For the text-containing cell, return its midpoint in (x, y) coordinate format. 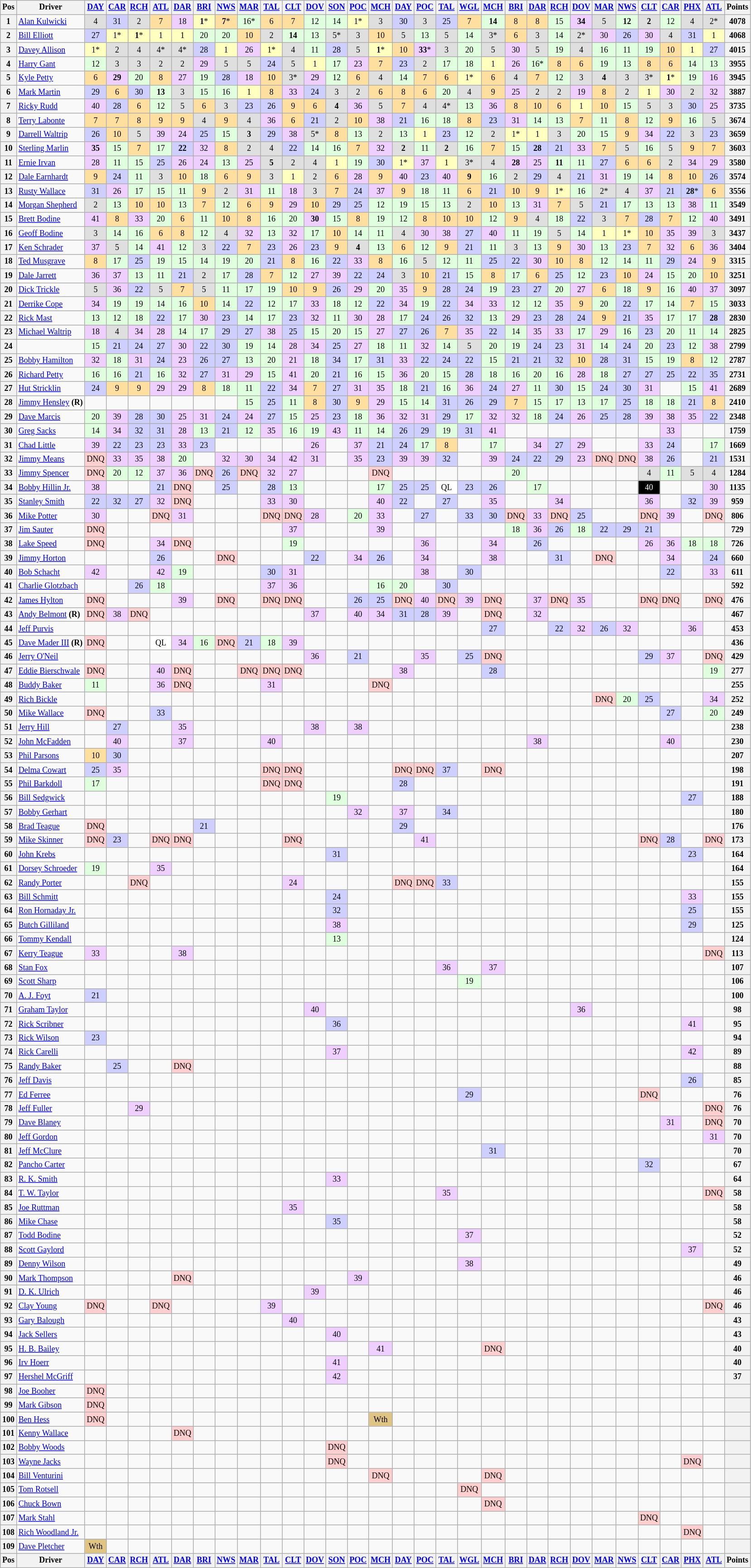
Dave Marcis (51, 417)
Kenny Wallace (51, 1433)
96 (9, 1362)
60 (9, 854)
1531 (737, 459)
Terry Labonte (51, 120)
Dale Jarrett (51, 275)
D. K. Ulrich (51, 1292)
180 (737, 813)
91 (9, 1292)
Alan Kulwicki (51, 22)
87 (9, 1236)
611 (737, 572)
45 (9, 642)
Jimmy Spencer (51, 473)
1284 (737, 473)
Eddie Bierschwale (51, 671)
Bob Schacht (51, 572)
Andy Belmont (R) (51, 614)
Phil Barkdoll (51, 784)
3603 (737, 149)
Bobby Gerhart (51, 813)
Mike Skinner (51, 841)
Mark Thompson (51, 1278)
3549 (737, 205)
2799 (737, 346)
3887 (737, 92)
Dave Mader III (R) (51, 642)
4015 (737, 50)
84 (9, 1193)
3556 (737, 191)
Bill Elliott (51, 35)
207 (737, 755)
Clay Young (51, 1306)
47 (9, 671)
Bobby Woods (51, 1448)
3097 (737, 290)
108 (9, 1532)
68 (9, 967)
Jimmy Means (51, 459)
Dave Pletcher (51, 1546)
104 (9, 1476)
Kerry Teague (51, 953)
2830 (737, 318)
Randy Porter (51, 882)
R. K. Smith (51, 1179)
Stan Fox (51, 967)
Jeff Purvis (51, 629)
77 (9, 1094)
Ed Ferree (51, 1094)
124 (737, 939)
3674 (737, 120)
81 (9, 1151)
173 (737, 841)
54 (9, 770)
2731 (737, 374)
Greg Sacks (51, 431)
Bobby Hillin Jr. (51, 487)
Dale Earnhardt (51, 177)
Richard Petty (51, 374)
Rich Woodland Jr. (51, 1532)
Pancho Carter (51, 1165)
252 (737, 699)
66 (9, 939)
4068 (737, 35)
Ron Hornaday Jr. (51, 911)
Lake Speed (51, 544)
Irv Hoerr (51, 1362)
A. J. Foyt (51, 996)
Mark Martin (51, 92)
Delma Cowart (51, 770)
Hut Stricklin (51, 389)
Joe Booher (51, 1391)
Scott Sharp (51, 982)
79 (9, 1122)
3404 (737, 247)
806 (737, 515)
Bobby Hamilton (51, 361)
48 (9, 685)
80 (9, 1137)
1135 (737, 487)
90 (9, 1278)
92 (9, 1306)
Mark Gibson (51, 1405)
3491 (737, 219)
Sterling Marlin (51, 149)
Rick Mast (51, 318)
436 (737, 642)
Bill Schmitt (51, 897)
51 (9, 727)
Dorsey Schroeder (51, 869)
255 (737, 685)
Geoff Bodine (51, 234)
Ken Schrader (51, 247)
592 (737, 586)
T. W. Taylor (51, 1193)
1759 (737, 431)
103 (9, 1461)
277 (737, 671)
Gary Balough (51, 1321)
Denny Wilson (51, 1264)
Bill Venturini (51, 1476)
John Krebs (51, 854)
Ricky Rudd (51, 106)
7* (226, 22)
Darrell Waltrip (51, 134)
Stanley Smith (51, 502)
Tom Rotsell (51, 1490)
28* (692, 191)
Chad Little (51, 445)
Hershel McGriff (51, 1377)
3033 (737, 303)
2410 (737, 403)
176 (737, 826)
Tommy Kendall (51, 939)
Mike Potter (51, 515)
Chuck Bown (51, 1504)
Jeff Gordon (51, 1137)
191 (737, 784)
726 (737, 544)
429 (737, 657)
Brett Bodine (51, 219)
Jeff Fuller (51, 1109)
75 (9, 1066)
Jerry O'Neil (51, 657)
Jimmy Horton (51, 558)
3659 (737, 134)
63 (9, 897)
56 (9, 798)
Randy Baker (51, 1066)
Rick Scribner (51, 1024)
Graham Taylor (51, 1010)
2689 (737, 389)
99 (9, 1405)
Bill Sedgwick (51, 798)
74 (9, 1052)
Jimmy Hensley (R) (51, 403)
249 (737, 713)
Rusty Wallace (51, 191)
3437 (737, 234)
Jack Sellers (51, 1334)
2787 (737, 361)
453 (737, 629)
101 (9, 1433)
Mike Wallace (51, 713)
230 (737, 742)
Phil Parsons (51, 755)
61 (9, 869)
78 (9, 1109)
198 (737, 770)
Butch Gilliland (51, 925)
73 (9, 1038)
82 (9, 1165)
467 (737, 614)
65 (9, 925)
H. B. Bailey (51, 1349)
Jerry Hill (51, 727)
57 (9, 813)
50 (9, 713)
Brad Teague (51, 826)
James Hylton (51, 601)
959 (737, 502)
John McFadden (51, 742)
105 (9, 1490)
3945 (737, 78)
59 (9, 841)
729 (737, 530)
660 (737, 558)
3735 (737, 106)
Mark Stahl (51, 1518)
3580 (737, 163)
62 (9, 882)
Jeff McClure (51, 1151)
Ben Hess (51, 1419)
Rick Carelli (51, 1052)
83 (9, 1179)
Mike Chase (51, 1222)
Michael Waltrip (51, 332)
71 (9, 1010)
93 (9, 1321)
69 (9, 982)
3251 (737, 275)
Ted Musgrave (51, 262)
4078 (737, 22)
3955 (737, 63)
188 (737, 798)
Joe Ruttman (51, 1207)
102 (9, 1448)
Jeff Davis (51, 1081)
476 (737, 601)
Charlie Glotzbach (51, 586)
55 (9, 784)
Rich Bickle (51, 699)
2825 (737, 332)
3315 (737, 262)
Jim Sauter (51, 530)
Dave Blaney (51, 1122)
33* (425, 50)
125 (737, 925)
97 (9, 1377)
86 (9, 1222)
Ernie Irvan (51, 163)
Davey Allison (51, 50)
1669 (737, 445)
44 (9, 629)
53 (9, 755)
Harry Gant (51, 63)
Kyle Petty (51, 78)
Todd Bodine (51, 1236)
Derrike Cope (51, 303)
Scott Gaylord (51, 1250)
Dick Trickle (51, 290)
Rick Wilson (51, 1038)
Buddy Baker (51, 685)
72 (9, 1024)
113 (737, 953)
2348 (737, 417)
Wayne Jacks (51, 1461)
3574 (737, 177)
238 (737, 727)
Morgan Shepherd (51, 205)
109 (9, 1546)
